Identify which cell holds the provided text, then report its [X, Y] central coordinate. 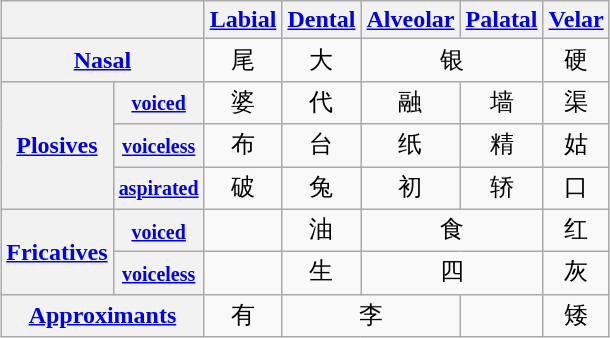
四 [452, 274]
渠 [576, 102]
Dental [322, 20]
银 [452, 60]
兔 [322, 188]
Fricatives [57, 252]
纸 [410, 146]
矮 [576, 316]
婆 [243, 102]
初 [410, 188]
代 [322, 102]
红 [576, 230]
精 [502, 146]
口 [576, 188]
Approximants [102, 316]
Velar [576, 20]
尾 [243, 60]
大 [322, 60]
轿 [502, 188]
油 [322, 230]
姑 [576, 146]
破 [243, 188]
李 [371, 316]
Palatal [502, 20]
台 [322, 146]
布 [243, 146]
灰 [576, 274]
Plosives [57, 145]
食 [452, 230]
有 [243, 316]
融 [410, 102]
Alveolar [410, 20]
aspirated [158, 188]
墙 [502, 102]
Labial [243, 20]
生 [322, 274]
硬 [576, 60]
Nasal [102, 60]
